Provide the [X, Y] coordinate of the cell's center where the given text is located.  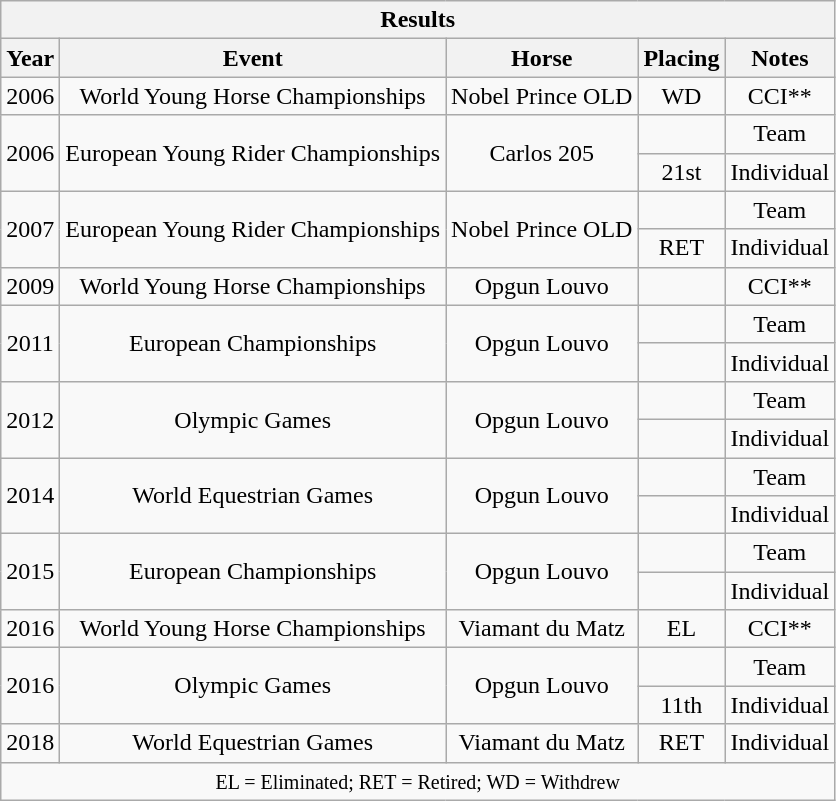
Event [253, 58]
EL [682, 629]
Placing [682, 58]
WD [682, 96]
EL = Eliminated; RET = Retired; WD = Withdrew [418, 781]
Notes [780, 58]
2015 [30, 572]
2018 [30, 743]
2014 [30, 496]
2012 [30, 419]
Results [418, 20]
11th [682, 705]
21st [682, 172]
2011 [30, 343]
2009 [30, 286]
Carlos 205 [542, 153]
2007 [30, 229]
Horse [542, 58]
Year [30, 58]
